For the text-containing cell, return its midpoint in [X, Y] coordinate format. 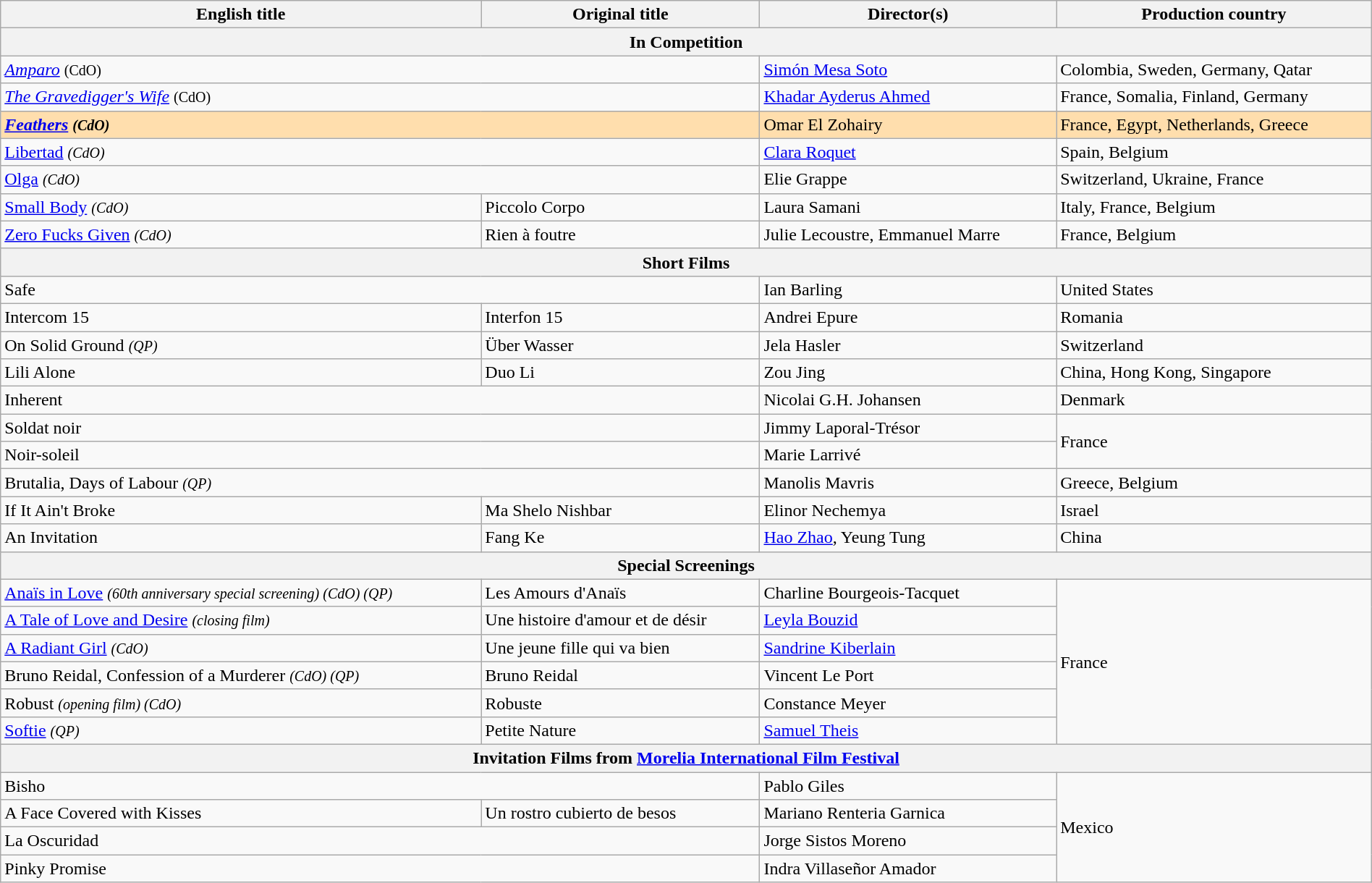
France, Somalia, Finland, Germany [1214, 97]
Ma Shelo Nishbar [621, 510]
An Invitation [241, 538]
Andrei Epure [908, 317]
Jela Hasler [908, 345]
Jorge Sistos Moreno [908, 841]
Safe [381, 290]
Intercom 15 [241, 317]
Un rostro cubierto de besos [621, 814]
Rien à foutre [621, 235]
Denmark [1214, 400]
Interfon 15 [621, 317]
Inherent [381, 400]
Hao Zhao, Yeung Tung [908, 538]
Jimmy Laporal-Trésor [908, 428]
Amparo (CdO) [381, 69]
Laura Samani [908, 207]
Switzerland, Ukraine, France [1214, 179]
Leyla Bouzid [908, 620]
Bruno Reidal, Confession of a Murderer (CdO) (QP) [241, 675]
France, Egypt, Netherlands, Greece [1214, 124]
Samuel Theis [908, 730]
Noir-soleil [381, 455]
Charline Bourgeois-Tacquet [908, 593]
Spain, Belgium [1214, 152]
France, Belgium [1214, 235]
Production country [1214, 14]
Duo Li [621, 373]
Robuste [621, 703]
Une jeune fille qui va bien [621, 648]
Zou Jing [908, 373]
Mariano Renteria Garnica [908, 814]
Special Screenings [686, 565]
Ian Barling [908, 290]
Elinor Nechemya [908, 510]
In Competition [686, 42]
Olga (CdO) [381, 179]
A Radiant Girl (CdO) [241, 648]
Julie Lecoustre, Emmanuel Marre [908, 235]
Pablo Giles [908, 785]
Softie (QP) [241, 730]
Fang Ke [621, 538]
On Solid Ground (QP) [241, 345]
Nicolai G.H. Johansen [908, 400]
Brutalia, Days of Labour (QP) [381, 483]
Libertad (CdO) [381, 152]
Mexico [1214, 827]
Zero Fucks Given (CdO) [241, 235]
Vincent Le Port [908, 675]
A Tale of Love and Desire (closing film) [241, 620]
Short Films [686, 262]
La Oscuridad [381, 841]
Une histoire d'amour et de désir [621, 620]
Manolis Mavris [908, 483]
China [1214, 538]
Constance Meyer [908, 703]
Israel [1214, 510]
Simón Mesa Soto [908, 69]
Bisho [381, 785]
Original title [621, 14]
Switzerland [1214, 345]
Small Body (CdO) [241, 207]
Bruno Reidal [621, 675]
Robust (opening film) (CdO) [241, 703]
Indra Villaseñor Amador [908, 869]
Director(s) [908, 14]
Petite Nature [621, 730]
Piccolo Corpo [621, 207]
Über Wasser [621, 345]
English title [241, 14]
Italy, France, Belgium [1214, 207]
Les Amours d'Anaïs [621, 593]
China, Hong Kong, Singapore [1214, 373]
Elie Grappe [908, 179]
The Gravedigger's Wife (CdO) [381, 97]
Lili Alone [241, 373]
Greece, Belgium [1214, 483]
If It Ain't Broke [241, 510]
Marie Larrivé [908, 455]
Sandrine Kiberlain [908, 648]
A Face Covered with Kisses [241, 814]
Khadar Ayderus Ahmed [908, 97]
Clara Roquet [908, 152]
Feathers (CdO) [381, 124]
United States [1214, 290]
Omar El Zohairy [908, 124]
Colombia, Sweden, Germany, Qatar [1214, 69]
Anaïs in Love (60th anniversary special screening) (CdO) (QP) [241, 593]
Pinky Promise [381, 869]
Romania [1214, 317]
Invitation Films from Morelia International Film Festival [686, 758]
Soldat noir [381, 428]
